Return the [X, Y] coordinate for the center point of the cell that contains the specified text.  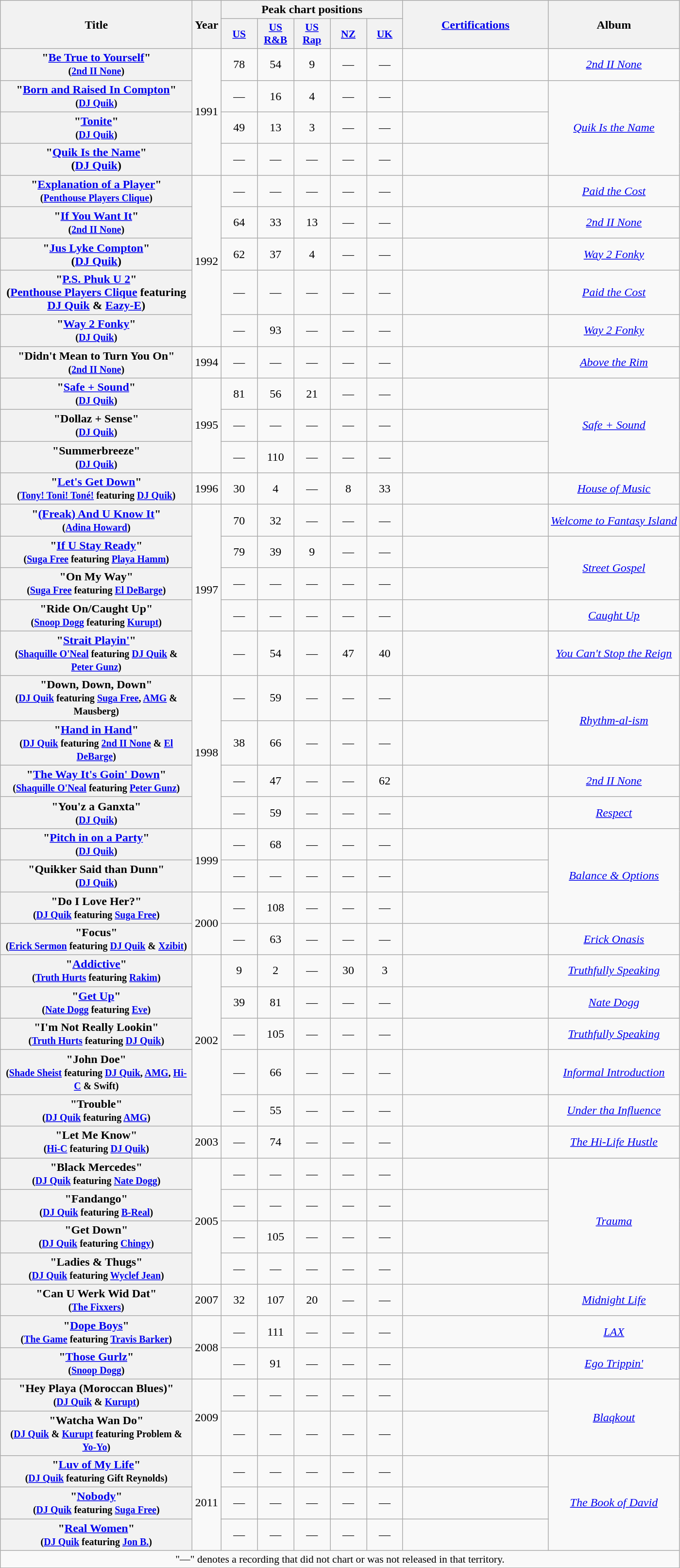
"Safe + Sound"(DJ Quik) [96, 394]
2000 [207, 923]
Safe + Sound [614, 426]
2011 [207, 1503]
1991 [207, 112]
"Those Gurlz"(Snoop Dogg) [96, 1363]
"Let Me Know"(Hi-C featuring DJ Quik) [96, 1142]
Quik Is the Name [614, 127]
Welcome to Fantasy Island [614, 520]
"Born and Raised In Compton"(DJ Quik) [96, 96]
107 [276, 1300]
"Quik Is the Name"(DJ Quik) [96, 159]
"Be True to Yourself"(2nd II None) [96, 64]
"Luv of My Life"(DJ Quik featuring Gift Reynolds) [96, 1472]
108 [276, 907]
1998 [207, 752]
Above the Rim [614, 362]
79 [239, 552]
"I'm Not Really Lookin"(Truth Hurts featuring DJ Quik) [96, 1034]
70 [239, 520]
"Down, Down, Down"(DJ Quik featuring Suga Free, AMG & Mausberg) [96, 698]
2009 [207, 1417]
111 [276, 1332]
56 [276, 394]
2 [276, 971]
House of Music [614, 489]
63 [276, 939]
"Ladies & Thugs"(DJ Quik featuring Wyclef Jean) [96, 1269]
1999 [207, 860]
Respect [614, 813]
"Addictive"(Truth Hurts featuring Rakim) [96, 971]
NZ [349, 34]
68 [276, 844]
US [239, 34]
2007 [207, 1300]
Year [207, 24]
"—" denotes a recording that did not chart or was not released in that territory. [340, 1559]
"Fandango"(DJ Quik featuring B-Real) [96, 1205]
"You'z a Ganxta"(DJ Quik) [96, 813]
Album [614, 24]
2003 [207, 1142]
USRap [312, 34]
"If U Stay Ready"(Suga Free featuring Playa Hamm) [96, 552]
The Book of David [614, 1503]
2005 [207, 1221]
Certifications [475, 24]
"Get Up"(Nate Dogg featuring Eve) [96, 1002]
"Watcha Wan Do"(DJ Quik & Kurupt featuring Problem & Yo-Yo) [96, 1433]
91 [276, 1363]
64 [239, 223]
78 [239, 64]
"Focus"(Erick Sermon featuring DJ Quik & Xzibit) [96, 939]
"Quikker Said than Dunn"(DJ Quik) [96, 876]
"Ride On/Caught Up"(Snoop Dogg featuring Kurupt) [96, 615]
Caught Up [614, 615]
8 [349, 489]
Nate Dogg [614, 1002]
1995 [207, 426]
"Black Mercedes"(DJ Quik featuring Nate Dogg) [96, 1173]
"Do I Love Her?"(DJ Quik featuring Suga Free) [96, 907]
Ego Trippin' [614, 1363]
"Real Women"(DJ Quik featuring Jon B.) [96, 1535]
Erick Onasis [614, 939]
"Tonite"(DJ Quik) [96, 127]
38 [239, 743]
"Explanation of a Player"(Penthouse Players Clique) [96, 191]
"The Way It's Goin' Down"(Shaquille O'Neal featuring Peter Gunz) [96, 781]
74 [276, 1142]
"Strait Playin'"(Shaquille O'Neal featuring DJ Quik & Peter Gunz) [96, 653]
"John Doe"(Shade Sheist featuring DJ Quik, AMG, Hi-C & Swift) [96, 1072]
"Pitch in on a Party"(DJ Quik) [96, 844]
"P.S. Phuk U 2"(Penthouse Players Clique featuring DJ Quik & Eazy-E) [96, 292]
Trauma [614, 1221]
"Way 2 Fonky"(DJ Quik) [96, 331]
"(Freak) And U Know It"(Adina Howard) [96, 520]
LAX [614, 1332]
Title [96, 24]
2002 [207, 1041]
21 [312, 394]
Balance & Options [614, 876]
110 [276, 457]
1996 [207, 489]
Under tha Influence [614, 1110]
93 [276, 331]
2008 [207, 1347]
You Can't Stop the Reign [614, 653]
USR&B [276, 34]
Informal Introduction [614, 1072]
"Get Down"(DJ Quik featuring Chingy) [96, 1237]
49 [239, 127]
"Jus Lyke Compton"(DJ Quik) [96, 254]
Rhythm-al-ism [614, 720]
Midnight Life [614, 1300]
"Nobody"(DJ Quik featuring Suga Free) [96, 1503]
"Trouble"(DJ Quik featuring AMG) [96, 1110]
20 [312, 1300]
1997 [207, 590]
"If You Want It"(2nd II None) [96, 223]
"Hand in Hand"(DJ Quik featuring 2nd II None & El DeBarge) [96, 743]
"Dope Boys"(The Game featuring Travis Barker) [96, 1332]
"Dollaz + Sense"(DJ Quik) [96, 426]
The Hi-Life Hustle [614, 1142]
Blaqkout [614, 1417]
"Didn't Mean to Turn You On"(2nd II None) [96, 362]
55 [276, 1110]
1994 [207, 362]
UK [385, 34]
"Can U Werk Wid Dat"(The Fixxers) [96, 1300]
16 [276, 96]
"On My Way"(Suga Free featuring El DeBarge) [96, 583]
Street Gospel [614, 568]
Peak chart positions [312, 10]
"Let's Get Down"(Tony! Toni! Toné! featuring DJ Quik) [96, 489]
1992 [207, 261]
"Summerbreeze"(DJ Quik) [96, 457]
37 [276, 254]
"Hey Playa (Moroccan Blues)"(DJ Quik & Kurupt) [96, 1395]
40 [385, 653]
